Extract the [x, y] coordinate from the center of the cell holding the provided text.  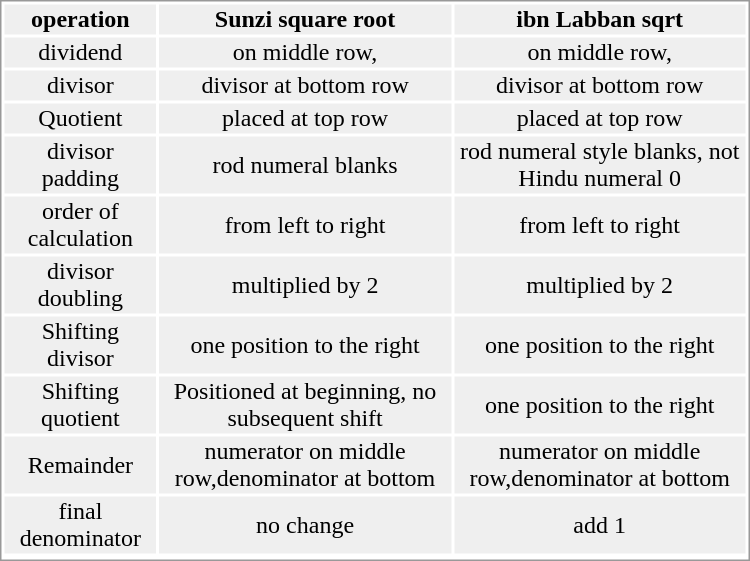
Sunzi square root [305, 19]
rod numeral style blanks, not Hindu numeral 0 [600, 164]
rod numeral blanks [305, 164]
Remainder [80, 464]
add 1 [600, 524]
Quotient [80, 119]
divisor [80, 85]
final denominator [80, 524]
ibn Labban sqrt [600, 19]
Shifting divisor [80, 344]
Positioned at beginning, no subsequent shift [305, 404]
dividend [80, 53]
divisor doubling [80, 284]
divisor padding [80, 164]
operation [80, 19]
order of calculation [80, 224]
Shifting quotient [80, 404]
no change [305, 524]
